Capture the cell that displays the provided text and extract its [X, Y] central coordinate. 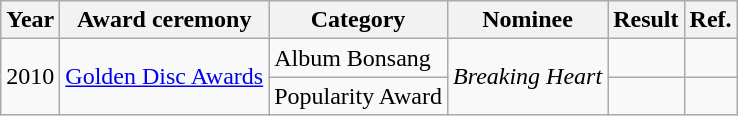
Breaking Heart [527, 77]
Ref. [710, 20]
Award ceremony [164, 20]
Album Bonsang [358, 58]
Category [358, 20]
Year [30, 20]
Golden Disc Awards [164, 77]
Popularity Award [358, 96]
Result [646, 20]
Nominee [527, 20]
2010 [30, 77]
